Detect which cell encompasses the target text, then output its (X, Y) center coordinate. 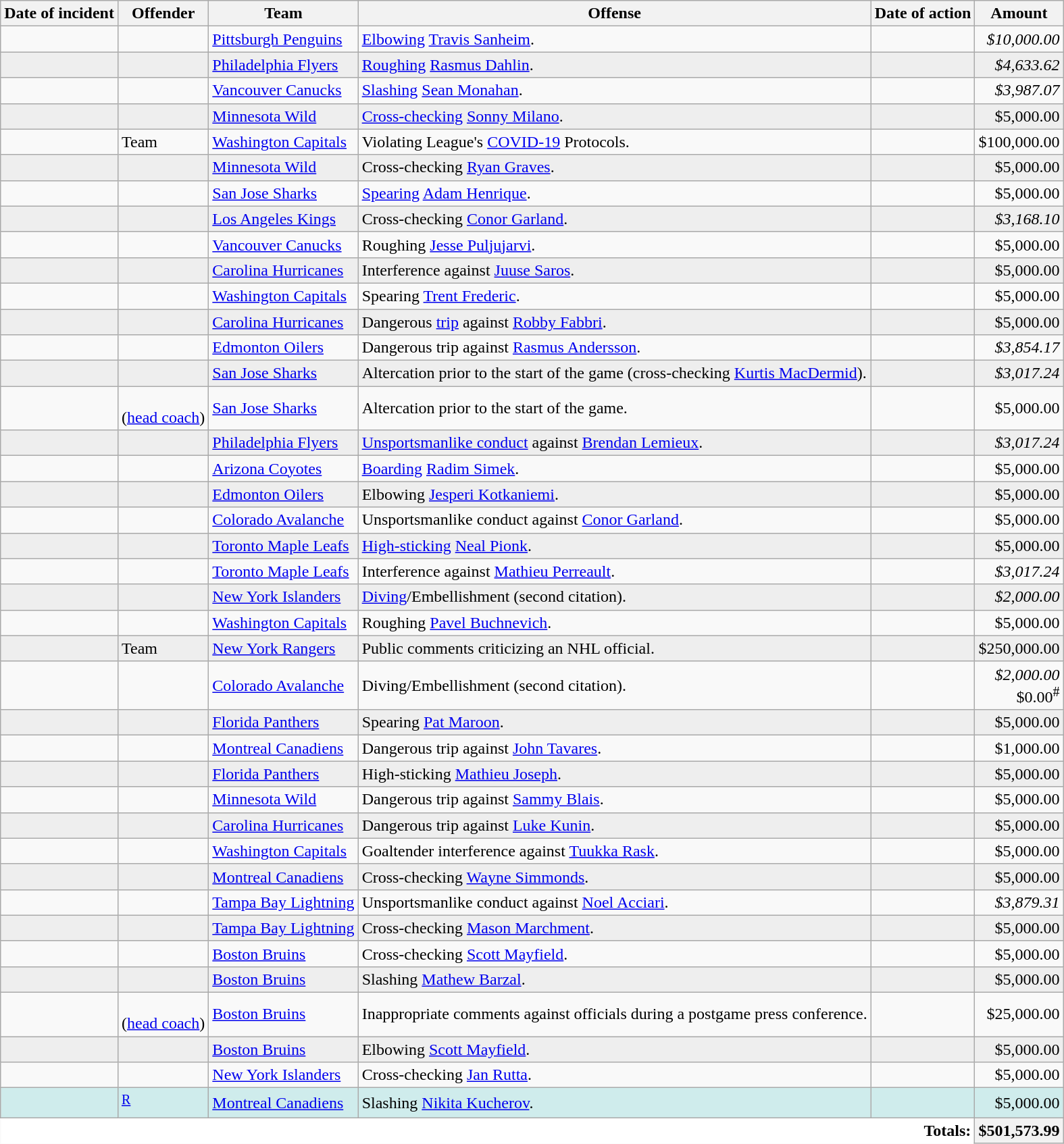
$2,000.00 (1019, 597)
$100,000.00 (1019, 142)
$501,573.99 (1019, 1130)
Cross-checking Conor Garland. (615, 219)
Unsportsmanlike conduct against Noel Acciari. (615, 902)
Roughing Rasmus Dahlin. (615, 65)
Public comments criticizing an NHL official. (615, 648)
Slashing Mathew Barzal. (615, 979)
Interference against Mathieu Perreault. (615, 571)
Spearing Pat Maroon. (615, 723)
Cross-checking Jan Rutta. (615, 1075)
Unsportsmanlike conduct against Brendan Lemieux. (615, 443)
Dangerous trip against Robby Fabbri. (615, 322)
Arizona Coyotes (284, 469)
Roughing Jesse Puljujarvi. (615, 244)
$3,854.17 (1019, 348)
Elbowing Travis Sanheim. (615, 39)
Offense (615, 14)
Goaltender interference against Tuukka Rask. (615, 851)
Dangerous trip against Sammy Blais. (615, 800)
Elbowing Jesperi Kotkaniemi. (615, 494)
Los Angeles Kings (284, 219)
Offender (163, 14)
Totals: (488, 1130)
Cross-checking Mason Marchment. (615, 928)
High-sticking Neal Pionk. (615, 546)
Dangerous trip against John Tavares. (615, 748)
Date of incident (59, 14)
Elbowing Scott Mayfield. (615, 1049)
Altercation prior to the start of the game (cross-checking Kurtis MacDermid). (615, 373)
$1,000.00 (1019, 748)
Cross-checking Wayne Simmonds. (615, 877)
Spearing Trent Frederic. (615, 296)
$3,987.07 (1019, 90)
Cross-checking Scott Mayfield. (615, 954)
Boarding Radim Simek. (615, 469)
$2,000.00$0.00# (1019, 685)
Slashing Nikita Kucherov. (615, 1103)
Date of action (923, 14)
Violating League's COVID-19 Protocols. (615, 142)
$3,879.31 (1019, 902)
Inappropriate comments against officials during a postgame press conference. (615, 1014)
Amount (1019, 14)
Dangerous trip against Luke Kunin. (615, 825)
Interference against Juuse Saros. (615, 270)
$25,000.00 (1019, 1014)
Roughing Pavel Buchnevich. (615, 623)
Cross-checking Sonny Milano. (615, 116)
$250,000.00 (1019, 648)
Unsportsmanlike conduct against Conor Garland. (615, 520)
Altercation prior to the start of the game. (615, 408)
High-sticking Mathieu Joseph. (615, 774)
Spearing Adam Henrique. (615, 193)
Dangerous trip against Rasmus Andersson. (615, 348)
$3,168.10 (1019, 219)
Pittsburgh Penguins (284, 39)
$10,000.00 (1019, 39)
Slashing Sean Monahan. (615, 90)
New York Rangers (284, 648)
$4,633.62 (1019, 65)
R (163, 1103)
Cross-checking Ryan Graves. (615, 167)
